Return [x, y] of the center of cell containing provided text 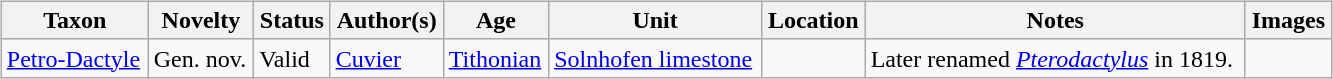
Novelty [200, 20]
Taxon [74, 20]
Age [496, 20]
Petro-Dactyle [74, 58]
Author(s) [386, 20]
Valid [292, 58]
Unit [656, 20]
Location [814, 20]
Solnhofen limestone [656, 58]
Status [292, 20]
Cuvier [386, 58]
Tithonian [496, 58]
Later renamed Pterodactylus in 1819. [1055, 58]
Images [1288, 20]
Notes [1055, 20]
Gen. nov. [200, 58]
